Search for the cell housing the specified text and yield its (X, Y) center coordinate. 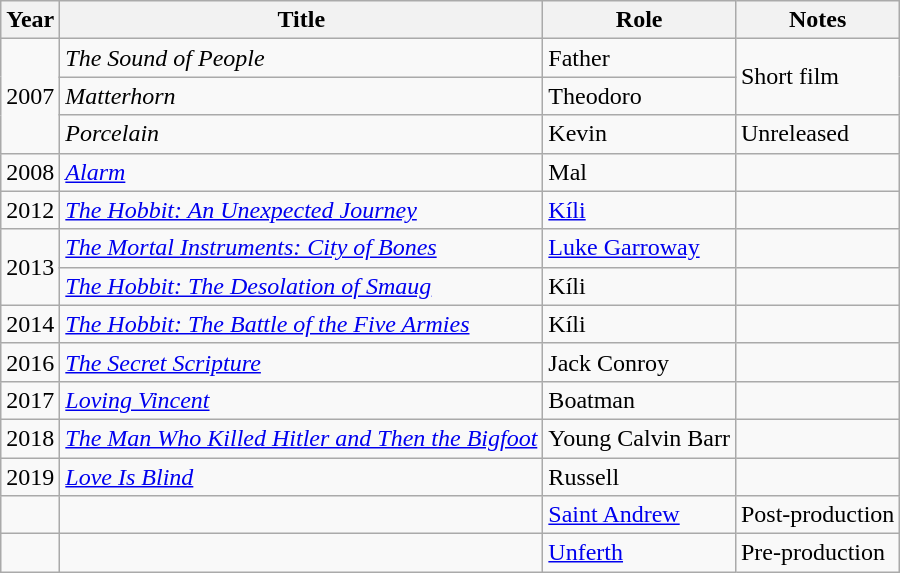
Matterhorn (302, 96)
The Mortal Instruments: City of Bones (302, 248)
Luke Garroway (640, 248)
Russell (640, 477)
Porcelain (302, 134)
2007 (30, 96)
The Hobbit: The Battle of the Five Armies (302, 324)
2016 (30, 362)
Post-production (817, 515)
Title (302, 20)
Boatman (640, 400)
2013 (30, 267)
Theodoro (640, 96)
2008 (30, 172)
Short film (817, 77)
The Secret Scripture (302, 362)
Mal (640, 172)
Love Is Blind (302, 477)
Unreleased (817, 134)
Jack Conroy (640, 362)
2017 (30, 400)
Role (640, 20)
2019 (30, 477)
Year (30, 20)
Kevin (640, 134)
The Sound of People (302, 58)
Notes (817, 20)
The Hobbit: An Unexpected Journey (302, 210)
The Hobbit: The Desolation of Smaug (302, 286)
Young Calvin Barr (640, 438)
Loving Vincent (302, 400)
Alarm (302, 172)
Unferth (640, 553)
2012 (30, 210)
2018 (30, 438)
Father (640, 58)
The Man Who Killed Hitler and Then the Bigfoot (302, 438)
2014 (30, 324)
Saint Andrew (640, 515)
Pre-production (817, 553)
